Extract the (X, Y) coordinate from the center of the cell holding the provided text.  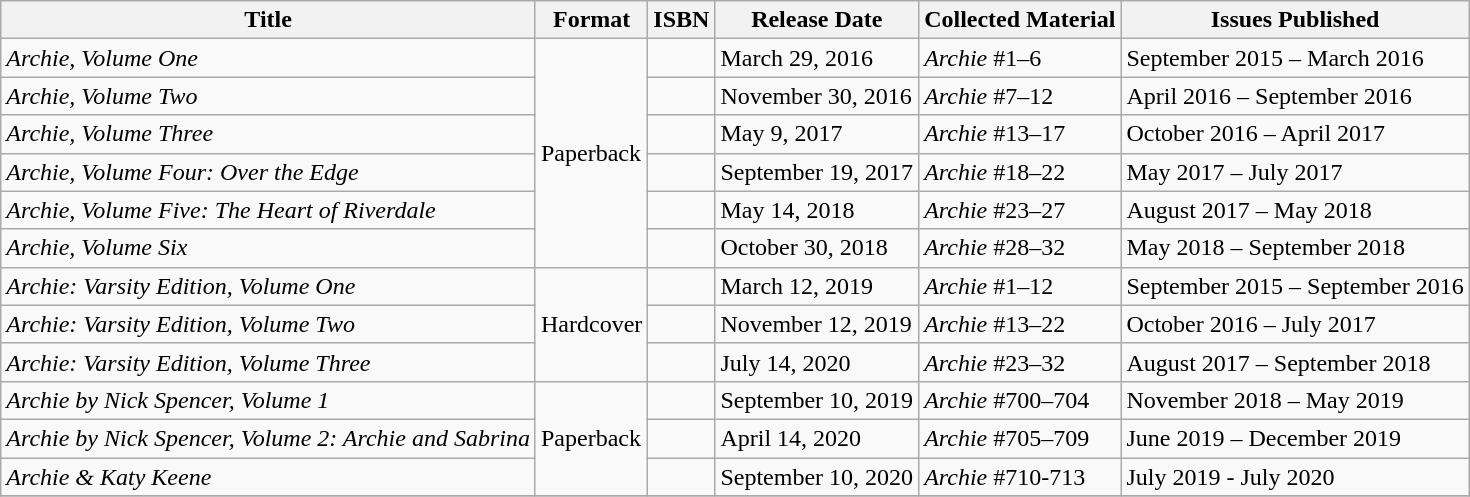
May 2017 – July 2017 (1295, 172)
Archie #1–12 (1020, 286)
Archie #23–27 (1020, 210)
Archie #28–32 (1020, 248)
Archie #1–6 (1020, 58)
April 2016 – September 2016 (1295, 96)
ISBN (682, 20)
November 12, 2019 (817, 324)
Collected Material (1020, 20)
Hardcover (591, 324)
May 14, 2018 (817, 210)
Archie #18–22 (1020, 172)
October 30, 2018 (817, 248)
September 10, 2020 (817, 477)
Archie: Varsity Edition, Volume Two (268, 324)
August 2017 – September 2018 (1295, 362)
Archie #13–17 (1020, 134)
Archie by Nick Spencer, Volume 2: Archie and Sabrina (268, 438)
March 29, 2016 (817, 58)
November 2018 – May 2019 (1295, 400)
September 2015 – September 2016 (1295, 286)
Archie #13–22 (1020, 324)
September 10, 2019 (817, 400)
May 2018 – September 2018 (1295, 248)
Archie, Volume Three (268, 134)
Archie #710-713 (1020, 477)
November 30, 2016 (817, 96)
July 2019 - July 2020 (1295, 477)
Archie #7–12 (1020, 96)
September 2015 – March 2016 (1295, 58)
Format (591, 20)
August 2017 – May 2018 (1295, 210)
April 14, 2020 (817, 438)
Archie #705–709 (1020, 438)
September 19, 2017 (817, 172)
October 2016 – April 2017 (1295, 134)
Archie, Volume Six (268, 248)
Issues Published (1295, 20)
Archie by Nick Spencer, Volume 1 (268, 400)
Archie: Varsity Edition, Volume One (268, 286)
Archie #23–32 (1020, 362)
July 14, 2020 (817, 362)
Archie #700–704 (1020, 400)
Archie & Katy Keene (268, 477)
Title (268, 20)
March 12, 2019 (817, 286)
October 2016 – July 2017 (1295, 324)
Archie: Varsity Edition, Volume Three (268, 362)
Archie, Volume Five: The Heart of Riverdale (268, 210)
Archie, Volume Four: Over the Edge (268, 172)
Release Date (817, 20)
Archie, Volume One (268, 58)
June 2019 – December 2019 (1295, 438)
Archie, Volume Two (268, 96)
May 9, 2017 (817, 134)
